Pinpoint the cell where the given text exists, returning its [X, Y] midpoint coordinate. 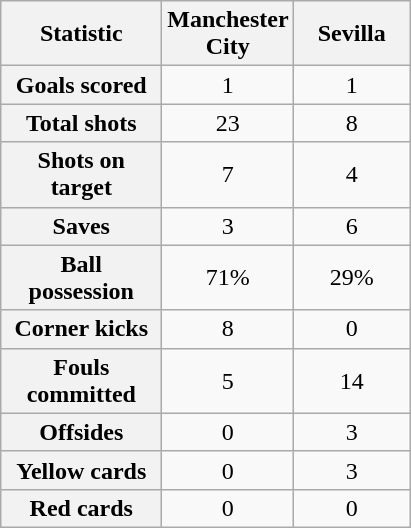
4 [352, 174]
Goals scored [82, 85]
Fouls committed [82, 380]
Sevilla [352, 34]
Red cards [82, 508]
Manchester City [228, 34]
Yellow cards [82, 470]
Offsides [82, 432]
71% [228, 278]
5 [228, 380]
6 [352, 226]
23 [228, 123]
Corner kicks [82, 329]
Statistic [82, 34]
7 [228, 174]
Shots on target [82, 174]
29% [352, 278]
Saves [82, 226]
Ball possession [82, 278]
Total shots [82, 123]
14 [352, 380]
